Find where the given text appears and provide that cell's center as [X, Y] coordinate. 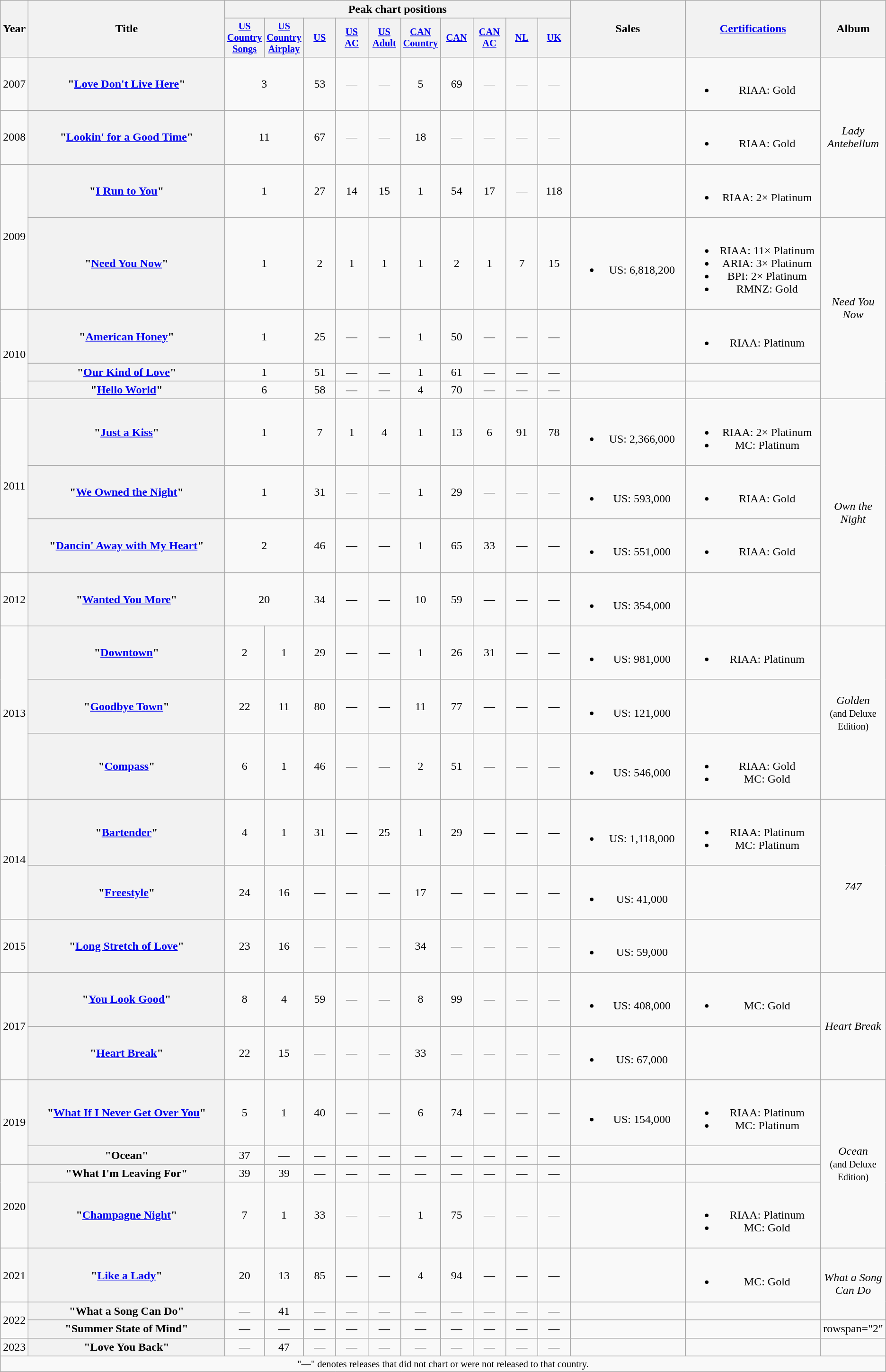
"Just a Kiss" [127, 432]
US: 546,000 [628, 766]
US: 67,000 [628, 1053]
2010 [14, 354]
"Ocean" [127, 1155]
What a Song Can Do [853, 1284]
"You Look Good" [127, 1000]
85 [320, 1275]
47 [284, 1347]
"Dancin' Away with My Heart" [127, 545]
CAN AC [489, 38]
91 [522, 432]
2012 [14, 599]
24 [244, 892]
69 [456, 83]
37 [244, 1155]
UK [554, 38]
Lady Antebellum [853, 137]
"Love Don't Live Here" [127, 83]
61 [456, 372]
US: 154,000 [628, 1113]
"Downtown" [127, 652]
"Heart Break" [127, 1053]
2019 [14, 1122]
10 [420, 599]
US: 981,000 [628, 652]
118 [554, 191]
"We Owned the Night" [127, 492]
78 [554, 432]
US: 59,000 [628, 946]
2020 [14, 1206]
US: 593,000 [628, 492]
2011 [14, 486]
Need You Now [853, 309]
94 [456, 1275]
"Lookin' for a Good Time" [127, 137]
US: 408,000 [628, 1000]
26 [456, 652]
rowspan="2" [853, 1329]
Certifications [753, 29]
Ocean(and Deluxe Edition) [853, 1164]
"Like a Lady" [127, 1275]
27 [320, 191]
US: 121,000 [628, 706]
2013 [14, 713]
US Country Airplay [284, 38]
"What If I Never Get Over You" [127, 1113]
Golden(and Deluxe Edition) [853, 713]
RIAA: PlatinumMC: Gold [753, 1215]
"Summer State of Mind" [127, 1329]
"Wanted You More" [127, 599]
Peak chart positions [398, 9]
99 [456, 1000]
2009 [14, 237]
54 [456, 191]
Title [127, 29]
74 [456, 1113]
"—" denotes releases that did not chart or were not released to that country. [443, 1364]
US: 1,118,000 [628, 832]
23 [244, 946]
US: 41,000 [628, 892]
2015 [14, 946]
USAdult [384, 38]
RIAA: 2× Platinum [753, 191]
US: 6,818,200 [628, 264]
"Compass" [127, 766]
US: 2,366,000 [628, 432]
US AC [352, 38]
Album [853, 29]
Heart Break [853, 1026]
RIAA: 2× PlatinumMC: Platinum [753, 432]
"Freestyle" [127, 892]
"Long Stretch of Love" [127, 946]
50 [456, 336]
58 [320, 390]
Sales [628, 29]
53 [320, 83]
2023 [14, 1347]
41 [284, 1311]
"Goodbye Town" [127, 706]
US: 551,000 [628, 545]
3 [264, 83]
"Hello World" [127, 390]
14 [352, 191]
75 [456, 1215]
Year [14, 29]
2022 [14, 1320]
"American Honey" [127, 336]
77 [456, 706]
"Champagne Night" [127, 1215]
"What a Song Can Do" [127, 1311]
CAN [456, 38]
Own the Night [853, 512]
70 [456, 390]
CAN Country [420, 38]
US: 354,000 [628, 599]
"Need You Now" [127, 264]
2021 [14, 1275]
US Country Songs [244, 38]
2007 [14, 83]
"What I'm Leaving For" [127, 1173]
67 [320, 137]
"Our Kind of Love" [127, 372]
80 [320, 706]
RIAA: GoldMC: Gold [753, 766]
18 [420, 137]
40 [320, 1113]
"I Run to You" [127, 191]
65 [456, 545]
RIAA: 11× PlatinumARIA: 3× PlatinumBPI: 2× PlatinumRMNZ: Gold [753, 264]
US [320, 38]
"Bartender" [127, 832]
2014 [14, 859]
747 [853, 886]
2008 [14, 137]
"Love You Back" [127, 1347]
2017 [14, 1026]
NL [522, 38]
